From the cell containing the given text, extract its center point as [X, Y] coordinate. 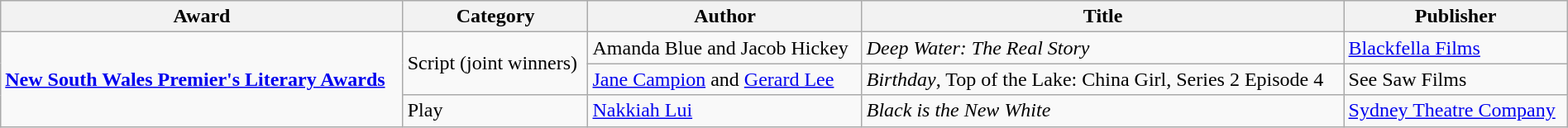
Play [495, 111]
New South Wales Premier's Literary Awards [202, 79]
Author [724, 17]
See Saw Films [1456, 79]
Deep Water: The Real Story [1103, 48]
Blackfella Films [1456, 48]
Black is the New White [1103, 111]
Title [1103, 17]
Script (joint winners) [495, 64]
Jane Campion and Gerard Lee [724, 79]
Award [202, 17]
Sydney Theatre Company [1456, 111]
Nakkiah Lui [724, 111]
Publisher [1456, 17]
Category [495, 17]
Amanda Blue and Jacob Hickey [724, 48]
Birthday, Top of the Lake: China Girl, Series 2 Episode 4 [1103, 79]
